Find where the given text appears and provide that cell's center as [x, y] coordinate. 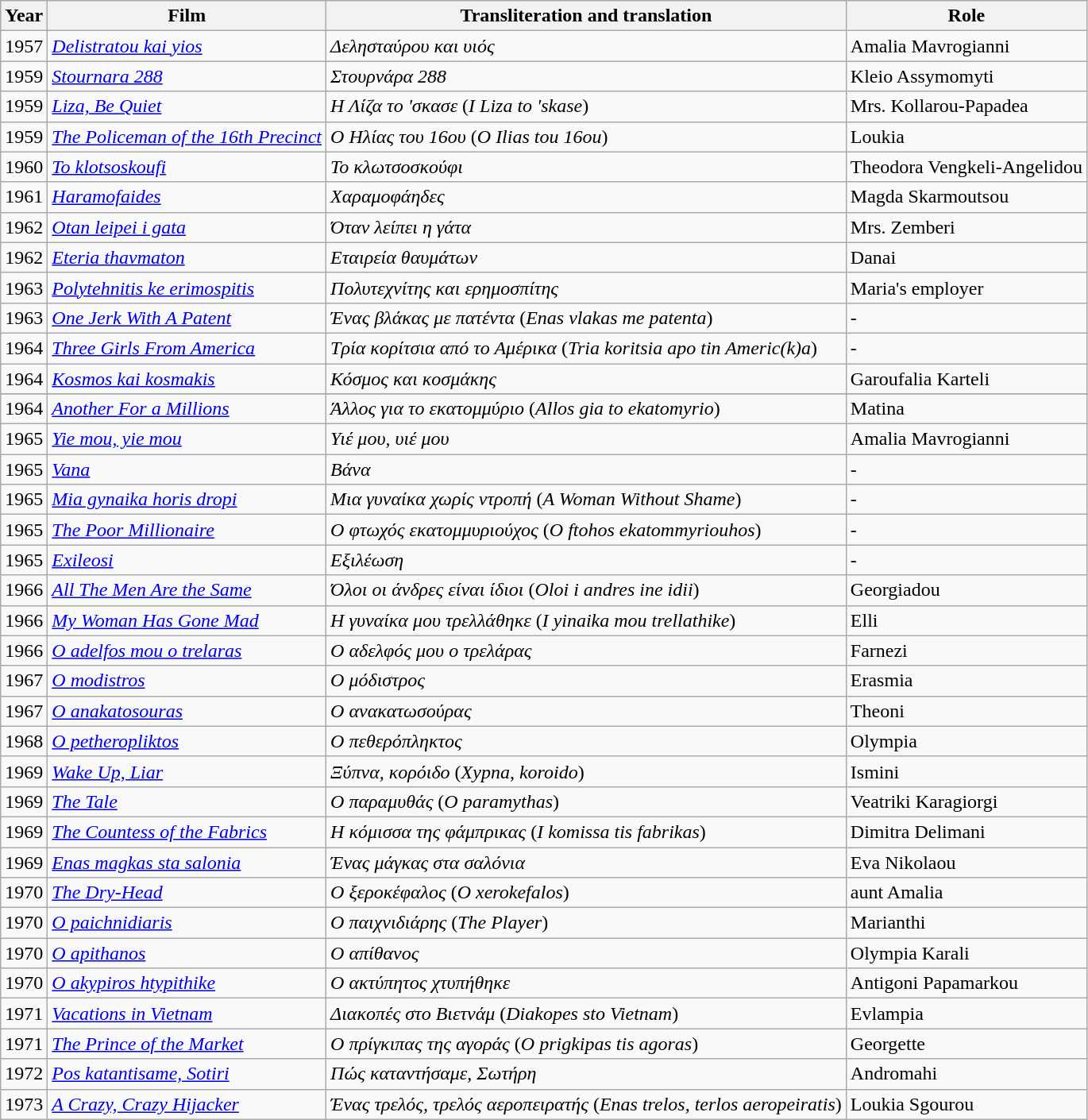
Exileosi [187, 560]
Ο πεθερόπληκτος [586, 741]
Pos katantisame, Sotiri [187, 1074]
Dimitra Delimani [966, 832]
Maria's employer [966, 288]
Olympia [966, 741]
Ένας τρελός, τρελός αεροπειρατής (Enas trelos, terlos aeropeiratis) [586, 1104]
O petheropliktos [187, 741]
One Jerk With A Patent [187, 318]
Η κόμισσα της φάμπρικας (I komissa tis fabrikas) [586, 832]
Ο ακτύπητος χτυπήθηκε [586, 983]
The Prince of the Market [187, 1044]
Garoufalia Karteli [966, 379]
Η γυναίκα μου τρελλάθηκε (I yinaika mou trellathike) [586, 620]
Δελησταύρου και υιός [586, 46]
1968 [24, 741]
Ο αδελφός μου ο τρελάρας [586, 651]
Kleio Assymomyti [966, 76]
O adelfos mou o trelaras [187, 651]
1957 [24, 46]
The Poor Millionaire [187, 530]
Evlampia [966, 1014]
Eteria thavmaton [187, 257]
The Policeman of the 16th Precinct [187, 137]
Mrs. Zemberi [966, 227]
Theoni [966, 711]
Mrs. Kollarou-Papadea [966, 106]
Ο ανακατωσούρας [586, 711]
O akypiros htypithike [187, 983]
Ένας μάγκας στα σαλόνια [586, 862]
Ο μόδιστρος [586, 681]
My Woman Has Gone Mad [187, 620]
Εξιλέωση [586, 560]
Το κλωτσοσκούφι [586, 167]
Υιέ μου, υιέ μου [586, 439]
Κόσμος και κοσμάκης [586, 379]
Στουρνάρα 288 [586, 76]
Matina [966, 409]
Film [187, 16]
The Dry-Head [187, 893]
The Tale [187, 801]
Loukia Sgourou [966, 1104]
Farnezi [966, 651]
Eva Nikolaou [966, 862]
1973 [24, 1104]
Erasmia [966, 681]
Ο ξεροκέφαλος (O xerokefalos) [586, 893]
O apithanos [187, 953]
O anakatosouras [187, 711]
Ο απίθανος [586, 953]
Τρία κορίτσια από το Αμέρικα (Tria koritsia apo tin Americ(k)a) [586, 348]
Mia gynaika horis dropi [187, 500]
Ismini [966, 771]
The Countess of the Fabrics [187, 832]
1960 [24, 167]
To klotsoskoufi [187, 167]
aunt Amalia [966, 893]
Theodora Vengkeli-Angelidou [966, 167]
Yie mou, yie mou [187, 439]
1972 [24, 1074]
Πολυτεχνίτης και ερημοσπίτης [586, 288]
Διακοπές στο Βιετνάμ (Diakopes sto Vietnam) [586, 1014]
All The Men Are the Same [187, 590]
Wake Up, Liar [187, 771]
Another For a Millions [187, 409]
Year [24, 16]
Όλοι οι άνδρες είναι ίδιοι (Oloi i andres ine idii) [586, 590]
Άλλος για το εκατομμύριο (Allos gia to ekatomyrio) [586, 409]
Χαραμοφάηδες [586, 197]
Role [966, 16]
Εταιρεία θαυμάτων [586, 257]
Μια γυναίκα χωρίς ντροπή (A Woman Without Shame) [586, 500]
Enas magkas sta salonia [187, 862]
Ο παραμυθάς (O paramythas) [586, 801]
Ο φτωχός εκατομμυριούχος (O ftohos ekatommyriouhos) [586, 530]
Elli [966, 620]
Georgiadou [966, 590]
Delistratou kai yios [187, 46]
Three Girls From America [187, 348]
Veatriki Karagiorgi [966, 801]
Haramofaides [187, 197]
Ο Ηλίας του 16ου (O Ilias tou 16ou) [586, 137]
Georgette [966, 1044]
Otan leipei i gata [187, 227]
O paichnidiaris [187, 923]
Marianthi [966, 923]
Βάνα [586, 469]
O modistros [187, 681]
1961 [24, 197]
Πώς καταντήσαμε, Σωτήρη [586, 1074]
Ο πρίγκιπας της αγοράς (O prigkipas tis agoras) [586, 1044]
Magda Skarmoutsou [966, 197]
Antigoni Papamarkou [966, 983]
Η Λίζα το 'σκασε (I Liza to 'skase) [586, 106]
Vana [187, 469]
Polytehnitis ke erimospitis [187, 288]
Kosmos kai kosmakis [187, 379]
Stournara 288 [187, 76]
A Crazy, Crazy Hijacker [187, 1104]
Loukia [966, 137]
Όταν λείπει η γάτα [586, 227]
Ένας βλάκας με πατέντα (Enas vlakas me patenta) [586, 318]
Ξύπνα, κορόιδο (Xypna, koroido) [586, 771]
Andromahi [966, 1074]
Olympia Karali [966, 953]
Liza, Be Quiet [187, 106]
Vacations in Vietnam [187, 1014]
Ο παιχνιδιάρης (The Player) [586, 923]
Transliteration and translation [586, 16]
Danai [966, 257]
